Output the [x, y] coordinate of the center of the cell containing the given text.  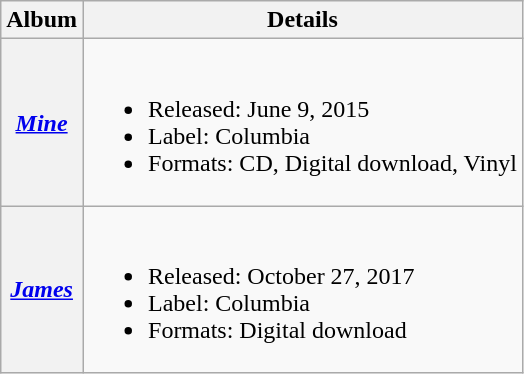
Album [42, 20]
Released: October 27, 2017Label: ColumbiaFormats: Digital download [302, 290]
Mine [42, 122]
James [42, 290]
Released: June 9, 2015Label: ColumbiaFormats: CD, Digital download, Vinyl [302, 122]
Details [302, 20]
